Return (x, y) of the center of cell containing provided text 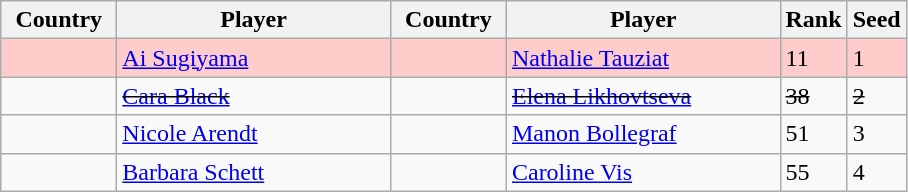
Nathalie Tauziat (643, 58)
Cara Black (254, 96)
Nicole Arendt (254, 134)
4 (876, 172)
1 (876, 58)
Ai Sugiyama (254, 58)
Rank (814, 20)
51 (814, 134)
Seed (876, 20)
Caroline Vis (643, 172)
11 (814, 58)
Barbara Schett (254, 172)
2 (876, 96)
38 (814, 96)
3 (876, 134)
55 (814, 172)
Elena Likhovtseva (643, 96)
Manon Bollegraf (643, 134)
